Determine the (x, y) coordinate at the center of the cell enclosing the given text.  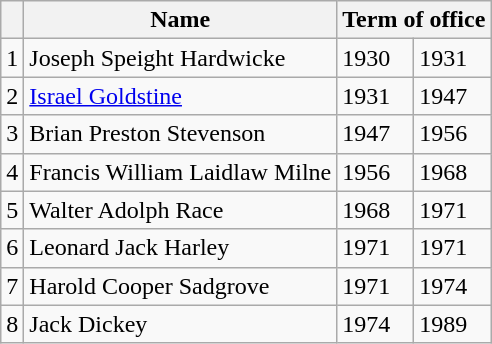
4 (12, 172)
1930 (376, 58)
Israel Goldstine (180, 96)
5 (12, 210)
Walter Adolph Race (180, 210)
Leonard Jack Harley (180, 248)
6 (12, 248)
Francis William Laidlaw Milne (180, 172)
2 (12, 96)
Harold Cooper Sadgrove (180, 286)
7 (12, 286)
1 (12, 58)
8 (12, 324)
Name (180, 20)
Jack Dickey (180, 324)
Joseph Speight Hardwicke (180, 58)
Term of office (414, 20)
3 (12, 134)
1989 (452, 324)
Brian Preston Stevenson (180, 134)
